Capture the cell that displays the provided text and extract its (X, Y) central coordinate. 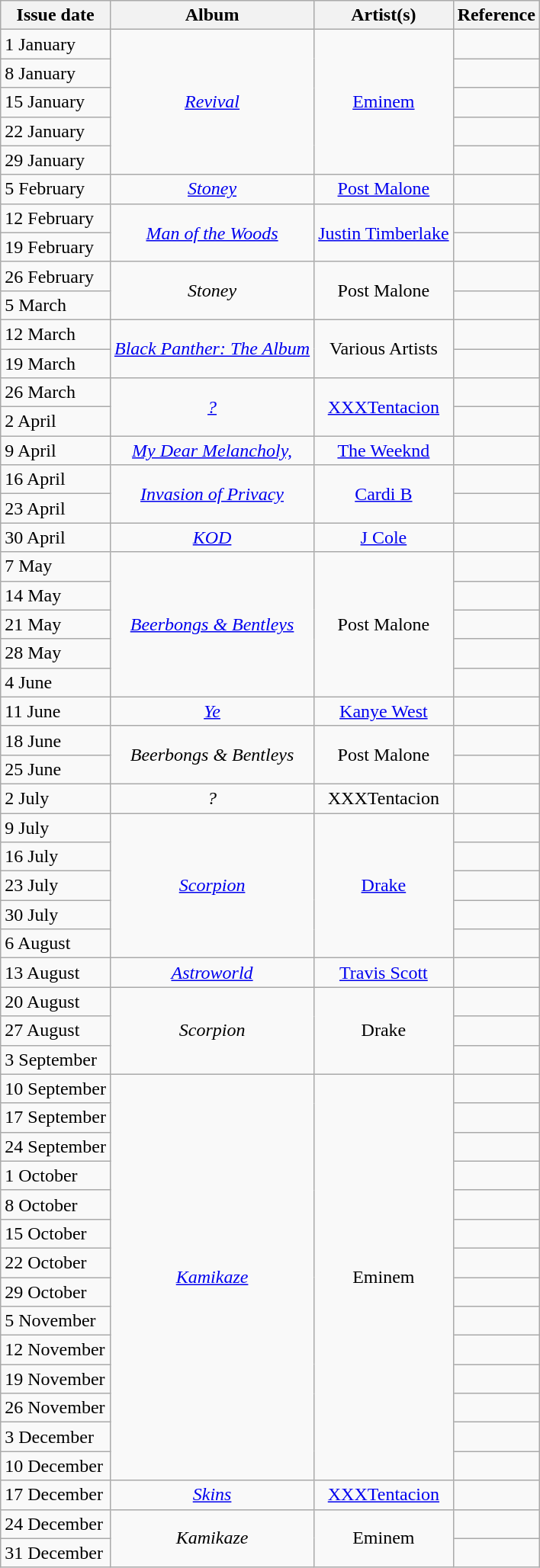
KOD (212, 537)
12 February (56, 218)
Reference (496, 15)
7 May (56, 566)
19 February (56, 247)
19 November (56, 1379)
23 April (56, 508)
18 June (56, 740)
8 January (56, 73)
10 December (56, 1466)
5 November (56, 1321)
5 March (56, 305)
20 August (56, 1002)
Invasion of Privacy (212, 494)
11 June (56, 711)
13 August (56, 973)
23 July (56, 886)
Kanye West (384, 711)
1 January (56, 44)
Revival (212, 102)
Black Panther: The Album (212, 348)
26 February (56, 276)
26 March (56, 393)
My Dear Melancholy, (212, 451)
12 November (56, 1350)
15 October (56, 1233)
21 May (56, 624)
3 September (56, 1060)
29 October (56, 1292)
24 December (56, 1524)
Artist(s) (384, 15)
Album (212, 15)
25 June (56, 769)
The Weeknd (384, 451)
26 November (56, 1408)
Travis Scott (384, 973)
Various Artists (384, 348)
Astroworld (212, 973)
30 April (56, 537)
2 July (56, 798)
22 October (56, 1262)
30 July (56, 915)
10 September (56, 1089)
1 October (56, 1175)
9 July (56, 827)
4 June (56, 682)
15 January (56, 102)
3 December (56, 1437)
17 September (56, 1117)
29 January (56, 160)
9 April (56, 451)
31 December (56, 1553)
Justin Timberlake (384, 232)
2 April (56, 422)
6 August (56, 944)
16 July (56, 857)
Cardi B (384, 494)
16 April (56, 479)
28 May (56, 653)
19 March (56, 364)
24 September (56, 1146)
5 February (56, 189)
14 May (56, 595)
17 December (56, 1495)
27 August (56, 1031)
Issue date (56, 15)
8 October (56, 1204)
Man of the Woods (212, 232)
Ye (212, 711)
J Cole (384, 537)
Skins (212, 1495)
22 January (56, 131)
12 March (56, 334)
